Detect which cell encompasses the target text, then output its [X, Y] center coordinate. 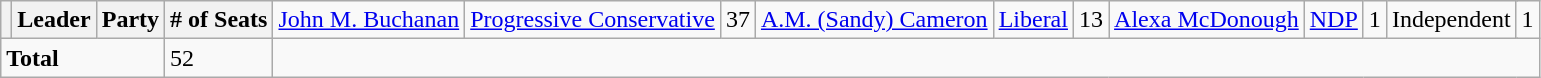
Progressive Conservative [593, 20]
Party [130, 20]
13 [1090, 20]
Liberal [1033, 20]
A.M. (Sandy) Cameron [874, 20]
Leader [54, 20]
Total [83, 58]
52 [219, 58]
NDP [1334, 20]
37 [738, 20]
John M. Buchanan [369, 20]
Independent [1451, 20]
# of Seats [219, 20]
Alexa McDonough [1207, 20]
